Pinpoint the cell where the given text exists, returning its [X, Y] midpoint coordinate. 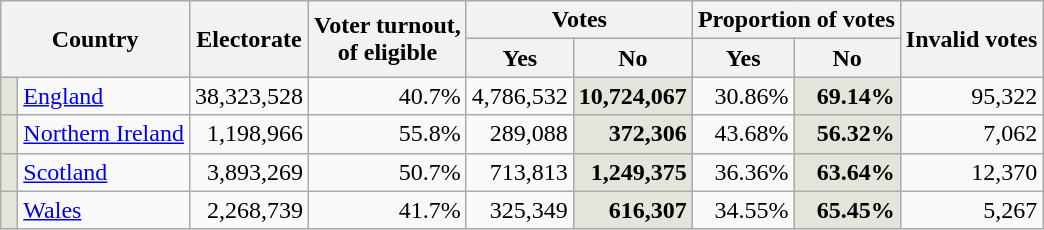
5,267 [971, 210]
289,088 [520, 134]
Voter turnout, of eligible [388, 39]
Invalid votes [971, 39]
38,323,528 [248, 96]
Scotland [104, 172]
372,306 [632, 134]
7,062 [971, 134]
616,307 [632, 210]
40.7% [388, 96]
65.45% [847, 210]
Northern Ireland [104, 134]
43.68% [743, 134]
1,249,375 [632, 172]
34.55% [743, 210]
69.14% [847, 96]
12,370 [971, 172]
95,322 [971, 96]
Wales [104, 210]
55.8% [388, 134]
713,813 [520, 172]
England [104, 96]
36.36% [743, 172]
3,893,269 [248, 172]
325,349 [520, 210]
50.7% [388, 172]
2,268,739 [248, 210]
Proportion of votes [796, 20]
30.86% [743, 96]
Votes [579, 20]
10,724,067 [632, 96]
41.7% [388, 210]
Country [96, 39]
4,786,532 [520, 96]
56.32% [847, 134]
63.64% [847, 172]
Electorate [248, 39]
1,198,966 [248, 134]
